Capture the cell that displays the provided text and extract its [X, Y] central coordinate. 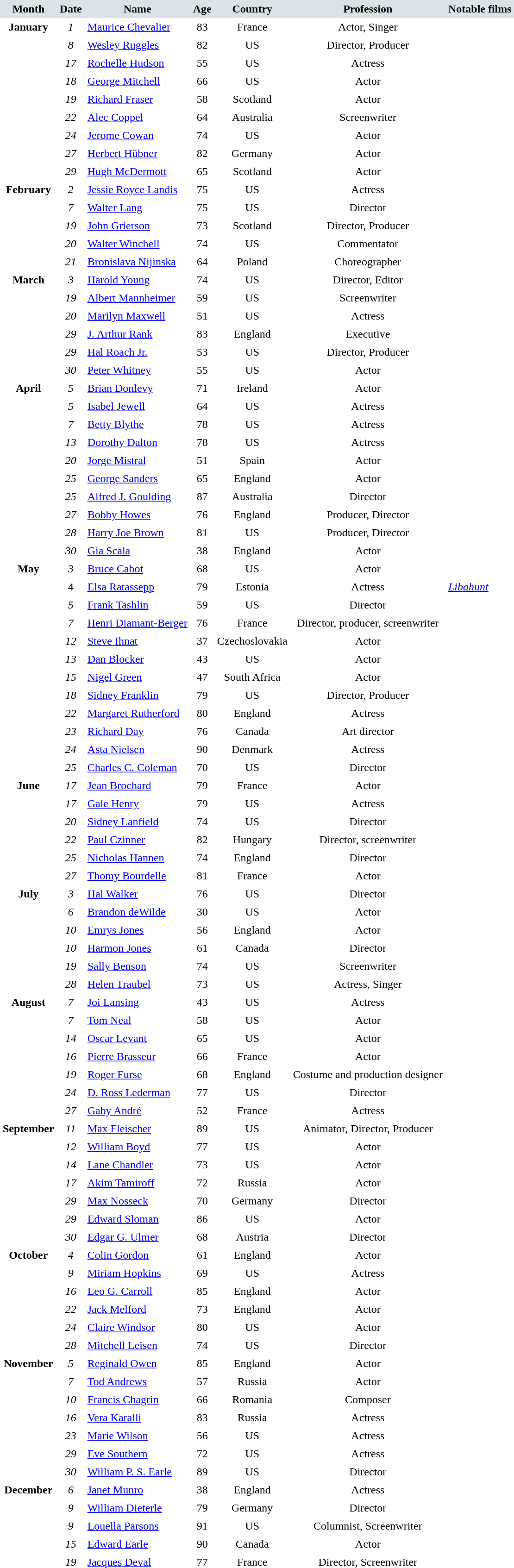
37 [202, 641]
Edward Sloman [138, 1219]
Date [71, 9]
Profession [368, 9]
Steve Ihnat [138, 641]
Sidney Lanfield [138, 822]
October [29, 1300]
Director, screenwriter [368, 840]
Nicholas Hannen [138, 858]
Marilyn Maxwell [138, 316]
Hal Roach Jr. [138, 352]
Hungary [252, 840]
Tod Andrews [138, 1382]
Czechoslovakia [252, 641]
Jessie Royce Landis [138, 190]
Asta Nielsen [138, 749]
Ireland [252, 388]
Herbert Hübner [138, 154]
Austria [252, 1237]
Harry Joe Brown [138, 533]
Estonia [252, 587]
William Dieterle [138, 1508]
Miriam Hopkins [138, 1273]
May [29, 668]
William Boyd [138, 1147]
Reginald Owen [138, 1363]
Helen Traubel [138, 985]
Vera Karalli [138, 1418]
January [29, 99]
Marie Wilson [138, 1436]
Art director [368, 732]
21 [71, 262]
11 [71, 1129]
Paul Czinner [138, 840]
J. Arthur Rank [138, 334]
Hal Walker [138, 894]
Albert Mannheimer [138, 298]
Edgar G. Ulmer [138, 1237]
69 [202, 1273]
April [29, 470]
Bronislava Nijinska [138, 262]
November [29, 1418]
8 [71, 45]
Animator, Director, Producer [368, 1129]
Choreographer [368, 262]
Bruce Cabot [138, 569]
Colin Gordon [138, 1255]
Jack Melford [138, 1310]
Jerome Cowan [138, 135]
Romania [252, 1399]
Francis Chagrin [138, 1399]
Nigel Green [138, 677]
John Grierson [138, 226]
D. Ross Lederman [138, 1093]
Costume and production designer [368, 1074]
Louella Parsons [138, 1526]
Gia Scala [138, 551]
Brandon deWilde [138, 912]
August [29, 1057]
Gale Henry [138, 804]
71 [202, 388]
Composer [368, 1399]
Brian Donlevy [138, 388]
Sidney Franklin [138, 696]
Walter Winchell [138, 244]
Dorothy Dalton [138, 443]
Max Nosseck [138, 1201]
Jean Brochard [138, 785]
91 [202, 1526]
George Sanders [138, 479]
86 [202, 1219]
Country [252, 9]
Name [138, 9]
Month [29, 9]
Bobby Howes [138, 515]
William P. S. Earle [138, 1472]
Frank Tashlin [138, 605]
Elsa Ratassepp [138, 587]
Denmark [252, 749]
47 [202, 677]
February [29, 226]
2 [71, 190]
Akim Tamiroff [138, 1183]
Janet Munro [138, 1490]
Commentator [368, 244]
Jorge Mistral [138, 460]
Charles C. Coleman [138, 768]
Tom Neal [138, 1021]
Maurice Chevalier [138, 27]
Pierre Brasseur [138, 1057]
Eve Southern [138, 1454]
Sally Benson [138, 966]
Rochelle Hudson [138, 63]
52 [202, 1110]
South Africa [252, 677]
Columnist, Screenwriter [368, 1526]
87 [202, 496]
Harold Young [138, 280]
Poland [252, 262]
Mitchell Leisen [138, 1346]
Isabel Jewell [138, 407]
Spain [252, 460]
Age [202, 9]
Leo G. Carroll [138, 1291]
Dan Blocker [138, 659]
Director, Editor [368, 280]
Emrys Jones [138, 930]
Thomy Bourdelle [138, 876]
September [29, 1183]
Actress, Singer [368, 985]
Gaby André [138, 1110]
George Mitchell [138, 82]
Betty Blythe [138, 424]
Director, producer, screenwriter [368, 623]
June [29, 831]
Peter Whitney [138, 370]
Actor, Singer [368, 27]
Claire Windsor [138, 1327]
Roger Furse [138, 1074]
Edward Earle [138, 1544]
Lane Chandler [138, 1165]
53 [202, 352]
July [29, 939]
57 [202, 1382]
Oscar Levant [138, 1038]
1 [71, 27]
Alfred J. Goulding [138, 496]
Richard Fraser [138, 99]
March [29, 325]
Richard Day [138, 732]
Wesley Ruggles [138, 45]
Hugh McDermott [138, 171]
Max Fleischer [138, 1129]
Henri Diamant-Berger [138, 623]
Executive [368, 334]
Margaret Rutherford [138, 713]
Joi Lansing [138, 1002]
Harmon Jones [138, 948]
Walter Lang [138, 207]
Alec Coppel [138, 118]
